Locate the cell with the specified text and output its [X, Y] center coordinate. 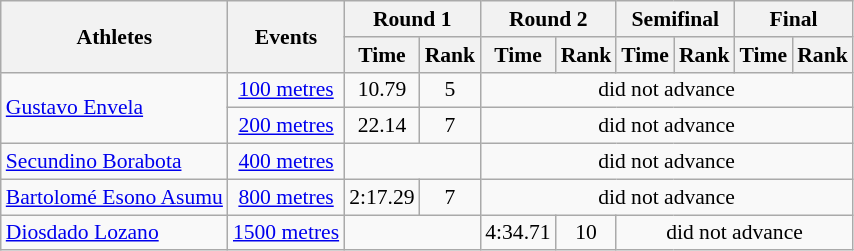
5 [450, 90]
Semifinal [675, 19]
200 metres [286, 126]
Athletes [114, 36]
400 metres [286, 162]
10.79 [382, 90]
10 [586, 233]
Gustavo Envela [114, 108]
Events [286, 36]
100 metres [286, 90]
Round 2 [548, 19]
1500 metres [286, 233]
4:34.71 [518, 233]
Diosdado Lozano [114, 233]
Secundino Borabota [114, 162]
Final [793, 19]
Round 1 [412, 19]
800 metres [286, 197]
2:17.29 [382, 197]
22.14 [382, 126]
Bartolomé Esono Asumu [114, 197]
